Return [x, y] of the center of cell containing provided text 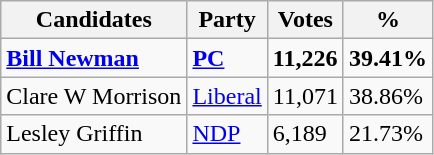
Party [227, 20]
39.41% [388, 58]
Bill Newman [94, 58]
% [388, 20]
PC [227, 58]
38.86% [388, 96]
Lesley Griffin [94, 134]
NDP [227, 134]
11,226 [305, 58]
6,189 [305, 134]
Liberal [227, 96]
Clare W Morrison [94, 96]
Candidates [94, 20]
Votes [305, 20]
21.73% [388, 134]
11,071 [305, 96]
